Pinpoint the cell where the given text exists, returning its (x, y) midpoint coordinate. 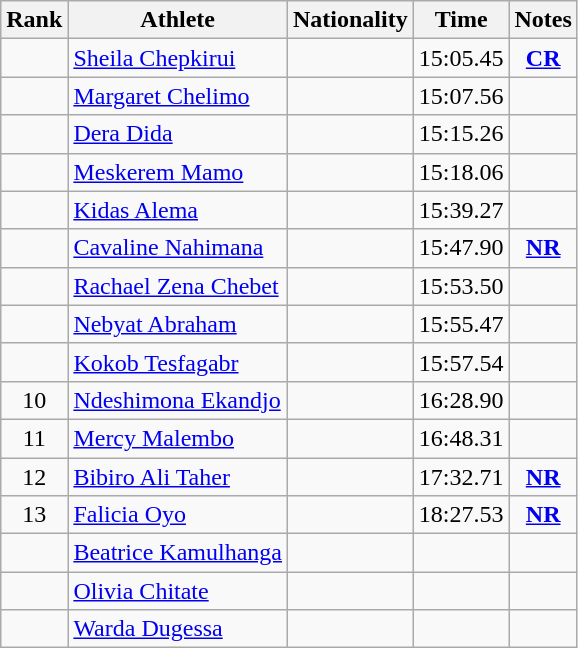
15:53.50 (461, 286)
15:15.26 (461, 134)
Meskerem Mamo (178, 172)
15:39.27 (461, 210)
Time (461, 20)
Mercy Malembo (178, 438)
Nebyat Abraham (178, 324)
Ndeshimona Ekandjo (178, 400)
Margaret Chelimo (178, 96)
15:47.90 (461, 248)
16:48.31 (461, 438)
Falicia Oyo (178, 515)
15:07.56 (461, 96)
Athlete (178, 20)
15:55.47 (461, 324)
17:32.71 (461, 477)
16:28.90 (461, 400)
Bibiro Ali Taher (178, 477)
11 (34, 438)
Dera Dida (178, 134)
Kokob Tesfagabr (178, 362)
12 (34, 477)
Sheila Chepkirui (178, 58)
Beatrice Kamulhanga (178, 553)
13 (34, 515)
15:05.45 (461, 58)
Olivia Chitate (178, 591)
Kidas Alema (178, 210)
15:57.54 (461, 362)
15:18.06 (461, 172)
Rachael Zena Chebet (178, 286)
Cavaline Nahimana (178, 248)
Notes (543, 20)
Rank (34, 20)
CR (543, 58)
10 (34, 400)
Nationality (350, 20)
Warda Dugessa (178, 629)
18:27.53 (461, 515)
